From the cell containing the given text, extract its center point as (X, Y) coordinate. 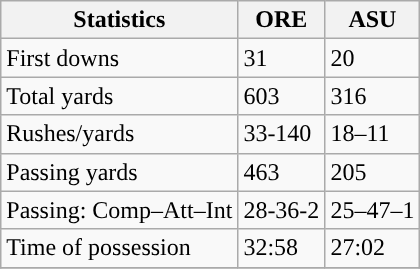
20 (372, 58)
25–47–1 (372, 210)
205 (372, 172)
Statistics (120, 20)
Passing: Comp–Att–Int (120, 210)
316 (372, 96)
31 (282, 58)
18–11 (372, 134)
463 (282, 172)
Passing yards (120, 172)
First downs (120, 58)
Time of possession (120, 248)
33-140 (282, 134)
Total yards (120, 96)
27:02 (372, 248)
32:58 (282, 248)
ASU (372, 20)
ORE (282, 20)
Rushes/yards (120, 134)
28-36-2 (282, 210)
603 (282, 96)
